Locate the cell with the specified text and output its (x, y) center coordinate. 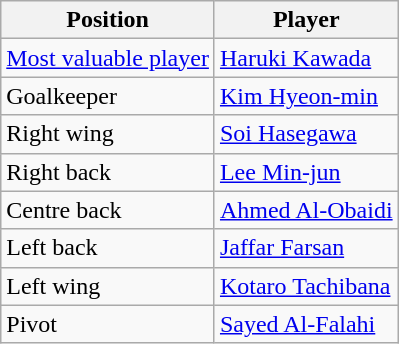
Ahmed Al-Obaidi (306, 210)
Haruki Kawada (306, 58)
Right wing (108, 134)
Player (306, 20)
Kotaro Tachibana (306, 286)
Jaffar Farsan (306, 248)
Soi Hasegawa (306, 134)
Kim Hyeon-min (306, 96)
Centre back (108, 210)
Left wing (108, 286)
Pivot (108, 324)
Goalkeeper (108, 96)
Left back (108, 248)
Sayed Al-Falahi (306, 324)
Most valuable player (108, 58)
Lee Min-jun (306, 172)
Position (108, 20)
Right back (108, 172)
